Identify which cell holds the provided text, then report its (x, y) central coordinate. 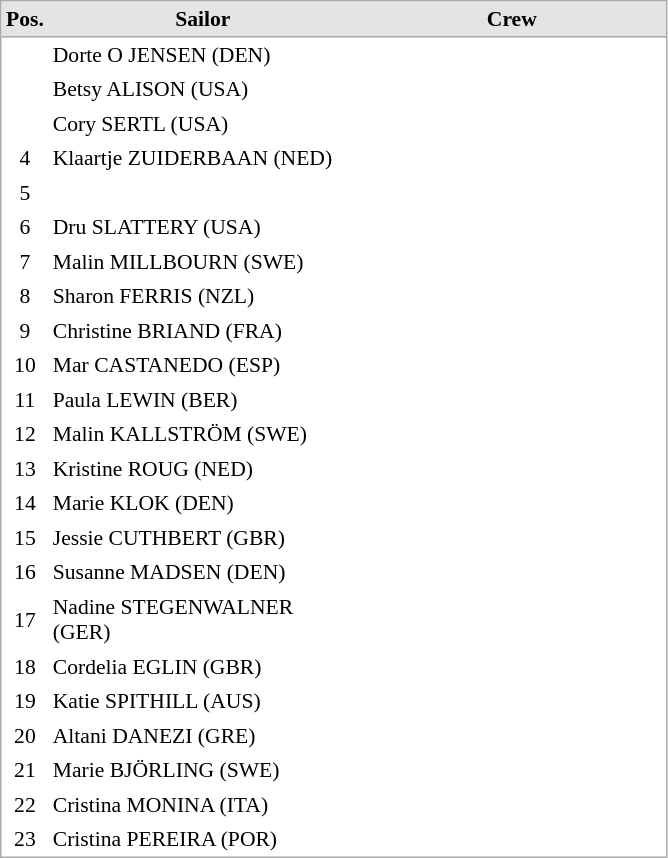
Jessie CUTHBERT (GBR) (202, 537)
11 (26, 399)
Mar CASTANEDO (ESP) (202, 365)
Cory SERTL (USA) (202, 123)
18 (26, 667)
Susanne MADSEN (DEN) (202, 572)
8 (26, 296)
Cristina MONINA (ITA) (202, 805)
5 (26, 193)
Sharon FERRIS (NZL) (202, 296)
15 (26, 537)
14 (26, 503)
12 (26, 434)
Sailor (202, 20)
Katie SPITHILL (AUS) (202, 701)
Pos. (26, 20)
Crew (512, 20)
Betsy ALISON (USA) (202, 89)
Paula LEWIN (BER) (202, 399)
Nadine STEGENWALNER (GER) (202, 620)
17 (26, 620)
13 (26, 469)
10 (26, 365)
9 (26, 331)
Malin MILLBOURN (SWE) (202, 261)
Christine BRIAND (FRA) (202, 331)
Cristina PEREIRA (POR) (202, 839)
Malin KALLSTRÖM (SWE) (202, 434)
Altani DANEZI (GRE) (202, 735)
22 (26, 805)
20 (26, 735)
Kristine ROUG (NED) (202, 469)
Marie KLOK (DEN) (202, 503)
19 (26, 701)
6 (26, 227)
21 (26, 770)
7 (26, 261)
4 (26, 158)
23 (26, 839)
Dru SLATTERY (USA) (202, 227)
16 (26, 572)
Klaartje ZUIDERBAAN (NED) (202, 158)
Cordelia EGLIN (GBR) (202, 667)
Dorte O JENSEN (DEN) (202, 55)
Marie BJÖRLING (SWE) (202, 770)
